Provide the (x, y) coordinate of the cell's center where the given text is located.  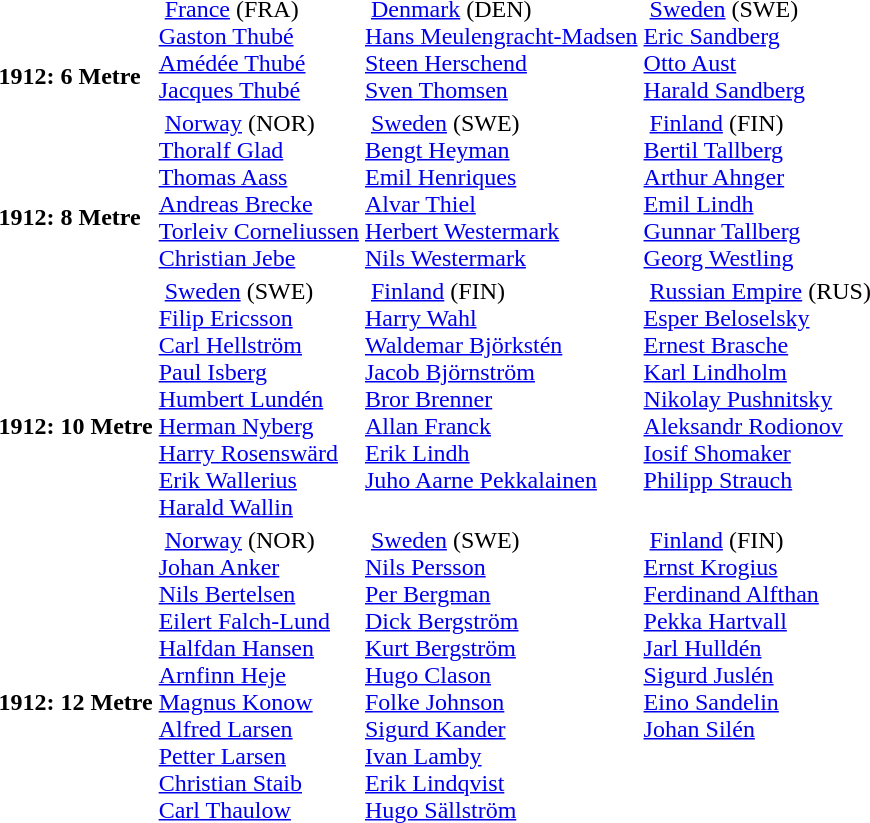
Finland (FIN)Harry WahlWaldemar BjörksténJacob BjörnströmBror BrennerAllan FranckErik LindhJuho Aarne Pekkalainen (501, 399)
Norway (NOR)Thoralf GladThomas AassAndreas BreckeTorleiv CorneliussenChristian Jebe (258, 190)
Sweden (SWE)Filip EricssonCarl HellströmPaul IsbergHumbert LundénHerman NybergHarry RosenswärdErik WalleriusHarald Wallin (258, 399)
Sweden (SWE)Bengt HeymanEmil HenriquesAlvar ThielHerbert WestermarkNils Westermark (501, 190)
